Pinpoint the cell where the given text exists, returning its (x, y) midpoint coordinate. 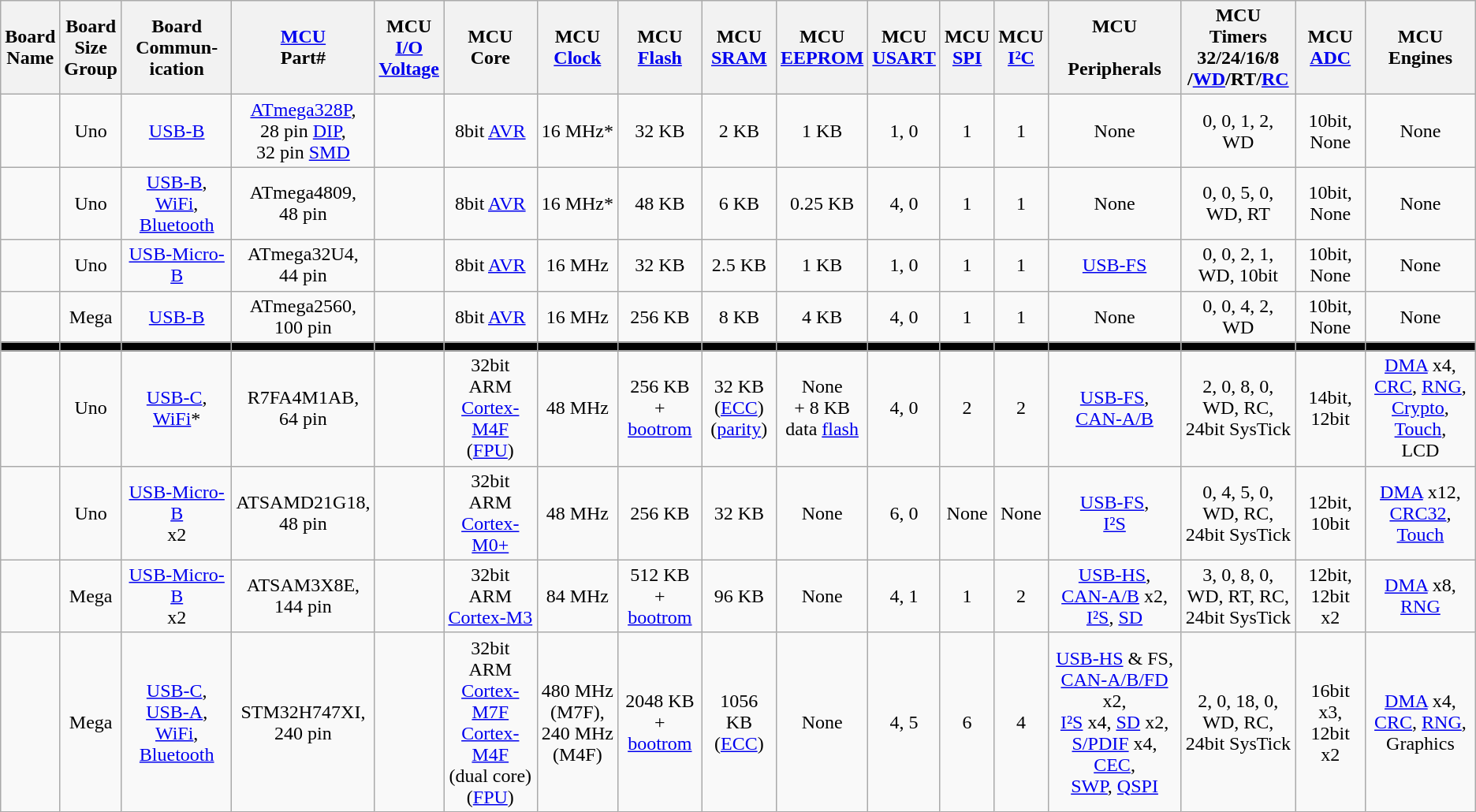
32bit ARMCortex-M0+ (490, 512)
512 KB+ bootrom (661, 596)
BoardSizeGroup (91, 47)
3, 0, 8, 0,WD, RT, RC,24bit SysTick (1238, 596)
32bit ARMCortex-M7FCortex-M4F(dual core)(FPU) (490, 722)
2, 0, 8, 0,WD, RC,24bit SysTick (1238, 408)
12bit,12bit x2 (1331, 596)
8 KB (739, 317)
BoardCommun-ication (177, 47)
ATmega32U4,44 pin (303, 265)
ATmega2560,100 pin (303, 317)
32bit ARMCortex-M4F(FPU) (490, 408)
MCUI²C (1021, 47)
MCUCore (490, 47)
DMA x12,CRC32, Touch (1421, 512)
USB-FS (1115, 265)
USB-C,USB-A,WiFi,Bluetooth (177, 722)
MCUADC (1331, 47)
6 (967, 722)
14bit,12bit (1331, 408)
96 KB (739, 596)
84 MHz (577, 596)
MCUSRAM (739, 47)
MCUUSART (904, 47)
MCUClock (577, 47)
48 KB (661, 203)
None+ 8 KBdata flash (822, 408)
4, 5 (904, 722)
0, 0, 2, 1,WD, 10bit (1238, 265)
MCUPart# (303, 47)
USB-C,WiFi* (177, 408)
ATSAM3X8E,144 pin (303, 596)
USB-HS,CAN-A/B x2,I²S, SD (1115, 596)
0, 4, 5, 0,WD, RC,24bit SysTick (1238, 512)
ATSAMD21G18,48 pin (303, 512)
256 KB+ bootrom (661, 408)
0, 0, 1, 2,WD (1238, 131)
2048 KB+ bootrom (661, 722)
MCUEEPROM (822, 47)
ATmega4809,48 pin (303, 203)
USB-Micro-B (177, 265)
DMA x4,CRC, RNG,Crypto, Touch,LCD (1421, 408)
USB-FS,I²S (1115, 512)
MCUPeripherals (1115, 47)
0, 0, 5, 0,WD, RT (1238, 203)
MCUI/OVoltage (409, 47)
STM32H747XI,240 pin (303, 722)
480 MHz(M7F),240 MHz(M4F) (577, 722)
4 (1021, 722)
16bit x3,12bit x2 (1331, 722)
32 KB(ECC)(parity) (739, 408)
4 KB (822, 317)
32bit ARMCortex-M3 (490, 596)
MCUFlash (661, 47)
MCUEngines (1421, 47)
BoardName (30, 47)
6, 0 (904, 512)
R7FA4M1AB,64 pin (303, 408)
MCUSPI (967, 47)
12bit,10bit (1331, 512)
MCU Timers32/24/16/8/WD/RT/RC (1238, 47)
DMA x8,RNG (1421, 596)
2 KB (739, 131)
USB-HS & FS,CAN-A/B/FD x2,I²S x4, SD x2,S/PDIF x4, CEC,SWP, QSPI (1115, 722)
2, 0, 18, 0,WD, RC,24bit SysTick (1238, 722)
0.25 KB (822, 203)
USB-B,WiFi,Bluetooth (177, 203)
2.5 KB (739, 265)
4, 1 (904, 596)
USB-FS,CAN-A/B (1115, 408)
6 KB (739, 203)
1056 KB(ECC) (739, 722)
DMA x4,CRC, RNG,Graphics (1421, 722)
0, 0, 4, 2,WD (1238, 317)
ATmega328P,28 pin DIP,32 pin SMD (303, 131)
